Return [X, Y] of the center of cell containing provided text 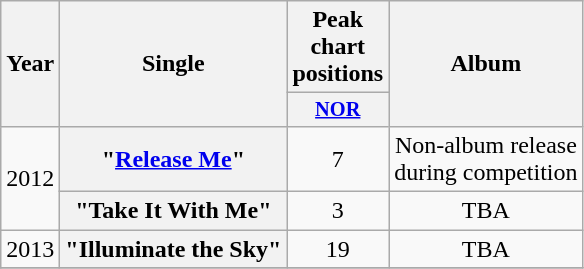
NOR [338, 110]
3 [338, 211]
"Release Me" [174, 158]
19 [338, 249]
Non-album release during competition [486, 158]
Peak chart positions [338, 47]
2012 [30, 178]
2013 [30, 249]
Year [30, 64]
"Take It With Me" [174, 211]
7 [338, 158]
Single [174, 64]
"Illuminate the Sky" [174, 249]
Album [486, 64]
